Output the (x, y) coordinate of the center of the cell containing the given text.  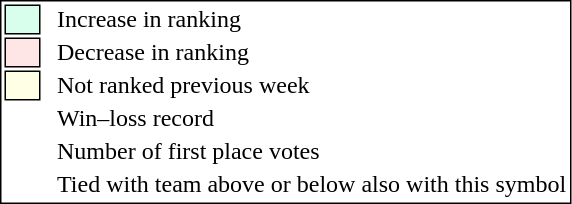
Tied with team above or below also with this symbol (312, 185)
Not ranked previous week (312, 85)
Win–loss record (312, 119)
Increase in ranking (312, 19)
Decrease in ranking (312, 53)
Number of first place votes (312, 151)
